Pinpoint the cell where the given text exists, returning its [x, y] midpoint coordinate. 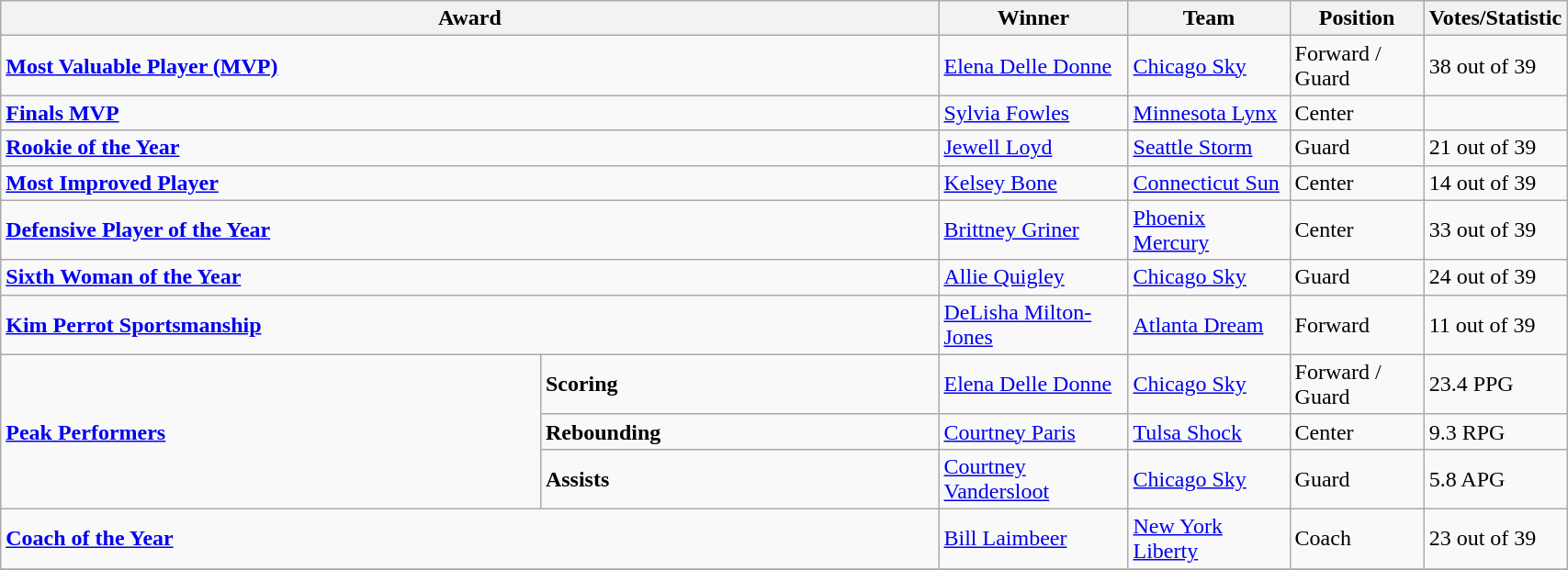
Jewell Loyd [1033, 148]
Position [1357, 18]
Courtney Vandersloot [1033, 479]
Sixth Woman of the Year [470, 277]
Kelsey Bone [1033, 183]
Kim Perrot Sportsmanship [470, 325]
11 out of 39 [1495, 325]
Courtney Paris [1033, 431]
Minnesota Lynx [1209, 113]
Assists [739, 479]
38 out of 39 [1495, 66]
Atlanta Dream [1209, 325]
Coach [1357, 538]
Coach of the Year [470, 538]
5.8 APG [1495, 479]
Phoenix Mercury [1209, 229]
Team [1209, 18]
New York Liberty [1209, 538]
Rookie of the Year [470, 148]
23.4 PPG [1495, 384]
Allie Quigley [1033, 277]
Defensive Player of the Year [470, 229]
Peak Performers [271, 431]
Most Improved Player [470, 183]
Most Valuable Player (MVP) [470, 66]
Seattle Storm [1209, 148]
Sylvia Fowles [1033, 113]
Scoring [739, 384]
Brittney Griner [1033, 229]
DeLisha Milton-Jones [1033, 325]
24 out of 39 [1495, 277]
Rebounding [739, 431]
Votes/Statistic [1495, 18]
Winner [1033, 18]
14 out of 39 [1495, 183]
Bill Laimbeer [1033, 538]
Tulsa Shock [1209, 431]
33 out of 39 [1495, 229]
Award [470, 18]
Forward [1357, 325]
9.3 RPG [1495, 431]
Connecticut Sun [1209, 183]
21 out of 39 [1495, 148]
23 out of 39 [1495, 538]
Finals MVP [470, 113]
